Determine the (x, y) coordinate at the center of the cell enclosing the given text.  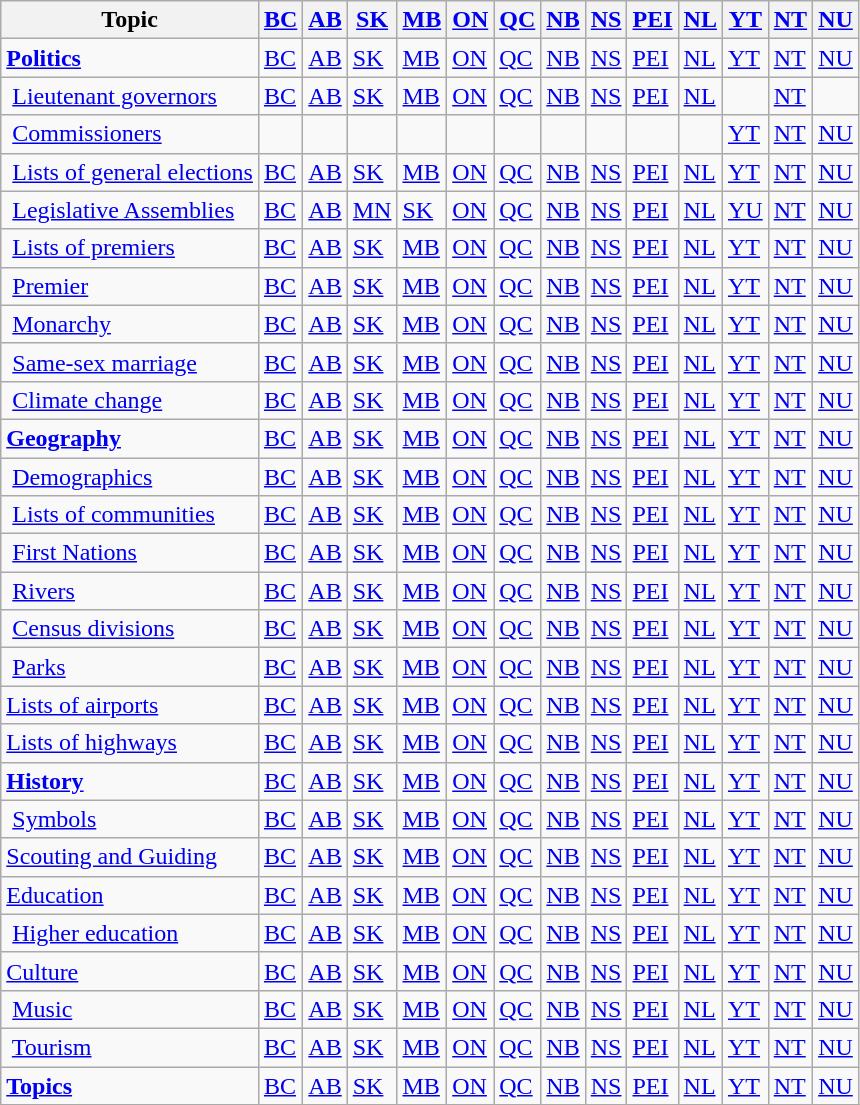
MN (372, 210)
Legislative Assemblies (130, 210)
Politics (130, 58)
History (130, 781)
Lists of highways (130, 743)
Topic (130, 20)
Lists of communities (130, 515)
First Nations (130, 553)
Lieutenant governors (130, 96)
Music (130, 1009)
Topics (130, 1085)
Scouting and Guiding (130, 857)
Lists of premiers (130, 248)
Tourism (130, 1047)
Same-sex marriage (130, 362)
Commissioners (130, 134)
Culture (130, 971)
YU (745, 210)
Education (130, 895)
Geography (130, 438)
Lists of airports (130, 705)
Parks (130, 667)
Lists of general elections (130, 172)
Symbols (130, 819)
Census divisions (130, 629)
Premier (130, 286)
Rivers (130, 591)
Demographics (130, 477)
Climate change (130, 400)
Higher education (130, 933)
Monarchy (130, 324)
